Locate the cell with the specified text and output its [X, Y] center coordinate. 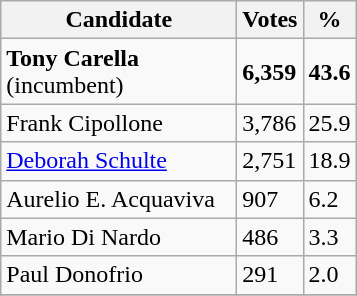
25.9 [330, 123]
3,786 [270, 123]
Candidate [119, 20]
Deborah Schulte [119, 161]
Tony Carella (incumbent) [119, 72]
43.6 [330, 72]
907 [270, 199]
6.2 [330, 199]
18.9 [330, 161]
Votes [270, 20]
3.3 [330, 237]
6,359 [270, 72]
486 [270, 237]
Frank Cipollone [119, 123]
% [330, 20]
Aurelio E. Acquaviva [119, 199]
291 [270, 275]
Paul Donofrio [119, 275]
Mario Di Nardo [119, 237]
2.0 [330, 275]
2,751 [270, 161]
